Scan for the cell matching the given text and deliver its [x, y] coordinate at center. 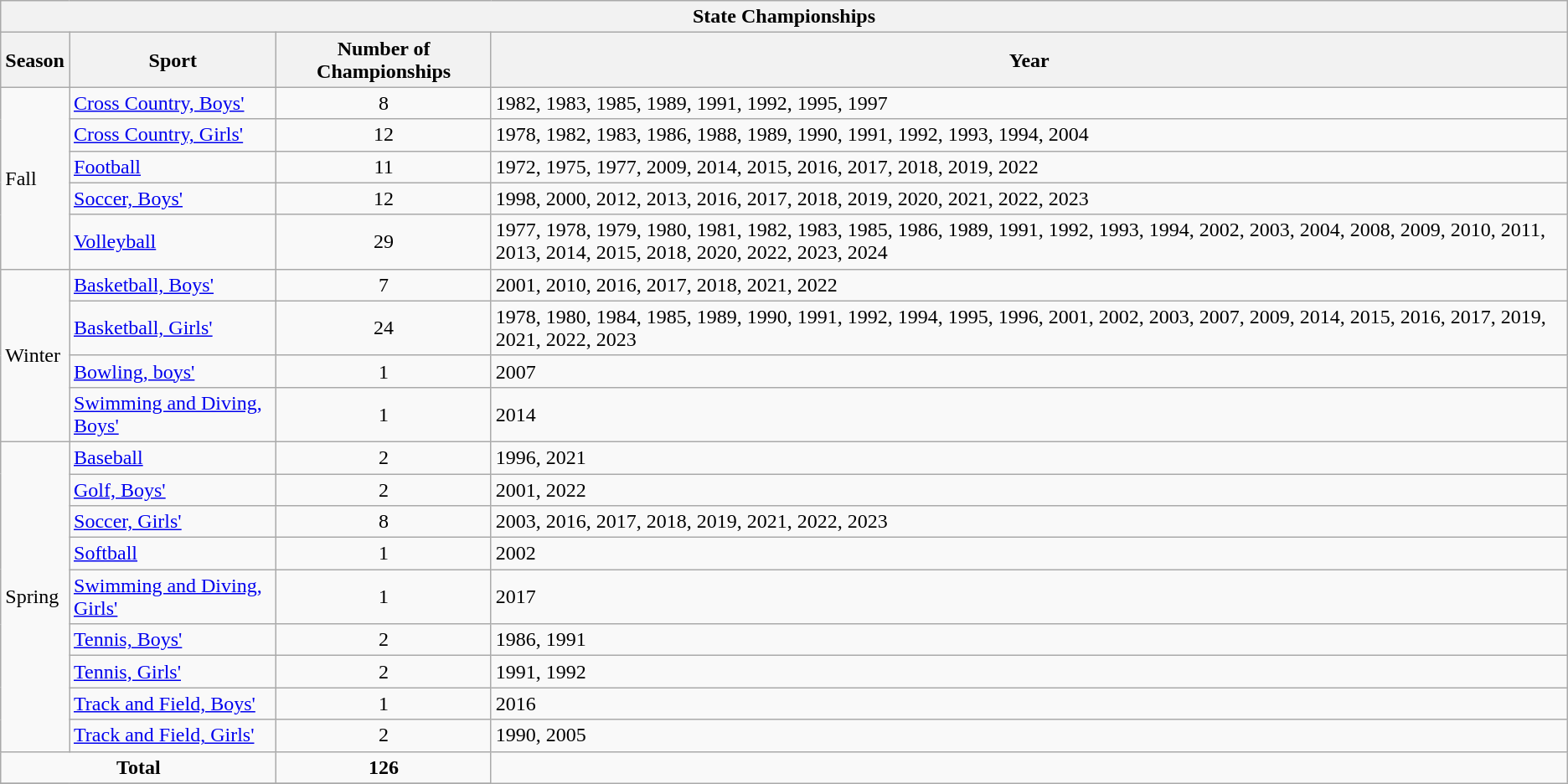
Year [1029, 60]
Football [173, 167]
2017 [1029, 596]
29 [384, 241]
2014 [1029, 414]
1986, 1991 [1029, 640]
2002 [1029, 554]
Golf, Boys' [173, 490]
Total [139, 767]
Number of Championships [384, 60]
Bowling, boys' [173, 371]
1972, 1975, 1977, 2009, 2014, 2015, 2016, 2017, 2018, 2019, 2022 [1029, 167]
126 [384, 767]
1978, 1982, 1983, 1986, 1988, 1989, 1990, 1991, 1992, 1993, 1994, 2004 [1029, 135]
2016 [1029, 704]
Basketball, Girls' [173, 328]
1982, 1983, 1985, 1989, 1991, 1992, 1995, 1997 [1029, 103]
Basketball, Boys' [173, 285]
Cross Country, Girls' [173, 135]
Tennis, Boys' [173, 640]
State Championships [784, 17]
1991, 1992 [1029, 672]
2001, 2022 [1029, 490]
1990, 2005 [1029, 735]
1996, 2021 [1029, 457]
Cross Country, Boys' [173, 103]
Track and Field, Girls' [173, 735]
Season [35, 60]
1998, 2000, 2012, 2013, 2016, 2017, 2018, 2019, 2020, 2021, 2022, 2023 [1029, 199]
Winter [35, 355]
Soccer, Boys' [173, 199]
Volleyball [173, 241]
7 [384, 285]
Fall [35, 178]
24 [384, 328]
2001, 2010, 2016, 2017, 2018, 2021, 2022 [1029, 285]
2007 [1029, 371]
Tennis, Girls' [173, 672]
Baseball [173, 457]
Spring [35, 596]
1978, 1980, 1984, 1985, 1989, 1990, 1991, 1992, 1994, 1995, 1996, 2001, 2002, 2003, 2007, 2009, 2014, 2015, 2016, 2017, 2019, 2021, 2022, 2023 [1029, 328]
Sport [173, 60]
Softball [173, 554]
Soccer, Girls' [173, 522]
2003, 2016, 2017, 2018, 2019, 2021, 2022, 2023 [1029, 522]
Track and Field, Boys' [173, 704]
11 [384, 167]
Swimming and Diving, Boys' [173, 414]
Swimming and Diving, Girls' [173, 596]
